Locate the cell with the specified text and output its (x, y) center coordinate. 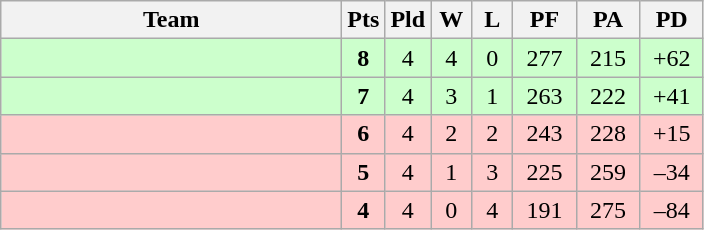
191 (545, 210)
–34 (672, 172)
Team (172, 20)
PA (608, 20)
243 (545, 134)
+15 (672, 134)
225 (545, 172)
Pld (408, 20)
Pts (364, 20)
263 (545, 96)
6 (364, 134)
+62 (672, 58)
8 (364, 58)
+41 (672, 96)
PF (545, 20)
277 (545, 58)
259 (608, 172)
W (452, 20)
275 (608, 210)
215 (608, 58)
–84 (672, 210)
228 (608, 134)
L (492, 20)
5 (364, 172)
PD (672, 20)
222 (608, 96)
7 (364, 96)
